Extract the [X, Y] coordinate from the center of the cell holding the provided text.  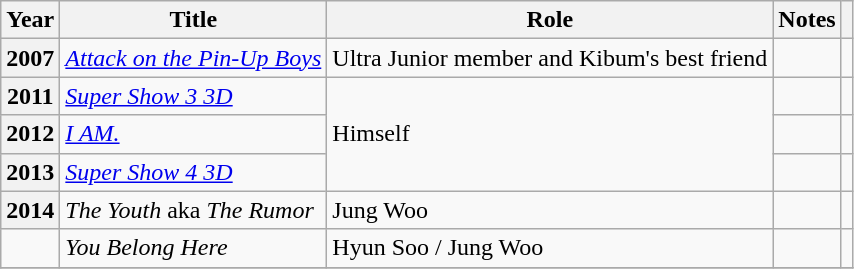
Himself [550, 134]
Jung Woo [550, 210]
2014 [30, 210]
Notes [807, 20]
Role [550, 20]
Super Show 3 3D [194, 96]
Ultra Junior member and Kibum's best friend [550, 58]
2007 [30, 58]
The Youth aka The Rumor [194, 210]
You Belong Here [194, 248]
Title [194, 20]
I AM. [194, 134]
Attack on the Pin-Up Boys [194, 58]
Hyun Soo / Jung Woo [550, 248]
2012 [30, 134]
2011 [30, 96]
Year [30, 20]
Super Show 4 3D [194, 172]
2013 [30, 172]
